Search for the cell housing the specified text and yield its (x, y) center coordinate. 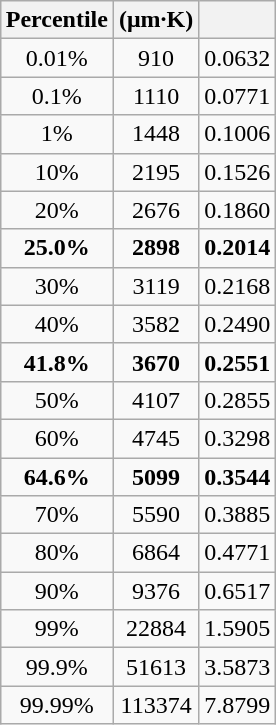
41.8% (56, 362)
80% (56, 553)
0.1006 (238, 134)
0.1860 (238, 210)
40% (56, 324)
Percentile (56, 20)
910 (156, 58)
6864 (156, 553)
99.99% (56, 705)
60% (56, 438)
10% (56, 172)
0.1526 (238, 172)
99% (56, 629)
0.2014 (238, 248)
0.0771 (238, 96)
2676 (156, 210)
0.01% (56, 58)
4745 (156, 438)
5590 (156, 515)
0.2855 (238, 400)
0.3298 (238, 438)
0.3885 (238, 515)
2195 (156, 172)
0.4771 (238, 553)
0.1% (56, 96)
51613 (156, 667)
70% (56, 515)
(μm·K) (156, 20)
1.5905 (238, 629)
0.0632 (238, 58)
5099 (156, 477)
25.0% (56, 248)
20% (56, 210)
0.2551 (238, 362)
113374 (156, 705)
0.2490 (238, 324)
1% (56, 134)
99.9% (56, 667)
0.6517 (238, 591)
30% (56, 286)
3.5873 (238, 667)
3582 (156, 324)
7.8799 (238, 705)
4107 (156, 400)
0.3544 (238, 477)
64.6% (56, 477)
90% (56, 591)
2898 (156, 248)
1110 (156, 96)
3119 (156, 286)
0.2168 (238, 286)
9376 (156, 591)
3670 (156, 362)
22884 (156, 629)
50% (56, 400)
1448 (156, 134)
